Scan for the cell matching the given text and deliver its [x, y] coordinate at center. 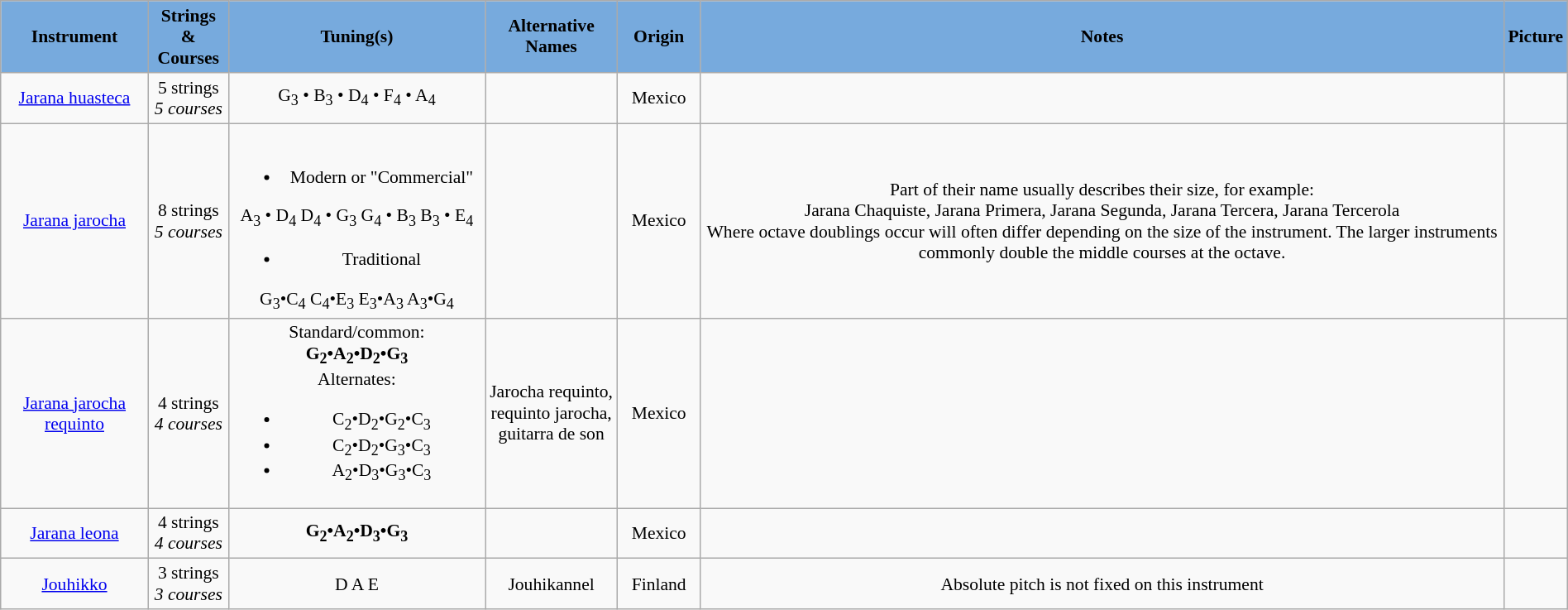
Modern or "Commercial"A3 • D4 D4 • G3 G4 • B3 B3 • E4TraditionalG3•C4 C4•E3 E3•A3 A3•G4 [356, 220]
Jarocha requinto, requinto jarocha, guitarra de son [551, 413]
8 strings5 courses [189, 220]
Strings & Courses [189, 36]
5 strings5 courses [189, 98]
Alternative Names [551, 36]
Origin [659, 36]
Jouhikannel [551, 584]
Standard/common:G2•A2•D2•G3Alternates:C2•D2•G2•C3C2•D2•G3•C3A2•D3•G3•C3 [356, 413]
D A E [356, 584]
Picture [1535, 36]
Jouhikko [74, 584]
G3 • B3 • D4 • F4 • A4 [356, 98]
Jarana jarocha requinto [74, 413]
Notes [1102, 36]
Instrument [74, 36]
3 strings3 courses [189, 584]
Absolute pitch is not fixed on this instrument [1102, 584]
Jarana leona [74, 533]
Tuning(s) [356, 36]
Jarana jarocha [74, 220]
G2•A2•D3•G3 [356, 533]
Finland [659, 584]
Jarana huasteca [74, 98]
